Determine the (x, y) coordinate at the center of the cell enclosing the given text.  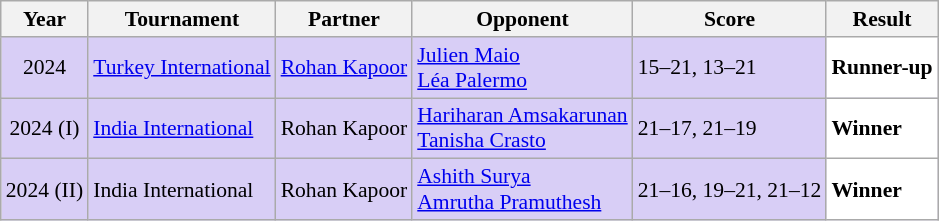
Turkey International (182, 68)
Year (44, 19)
2024 (II) (44, 190)
Ashith Surya Amrutha Pramuthesh (522, 190)
Julien Maio Léa Palermo (522, 68)
Opponent (522, 19)
Result (882, 19)
21–17, 21–19 (730, 128)
Hariharan Amsakarunan Tanisha Crasto (522, 128)
Partner (344, 19)
Tournament (182, 19)
2024 (I) (44, 128)
21–16, 19–21, 21–12 (730, 190)
2024 (44, 68)
Runner-up (882, 68)
15–21, 13–21 (730, 68)
Score (730, 19)
